Return (X, Y) of the center of cell containing provided text 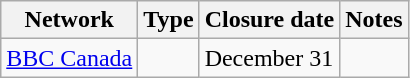
Network (70, 20)
December 31 (270, 58)
Closure date (270, 20)
Type (168, 20)
Notes (374, 20)
BBC Canada (70, 58)
